For the text-containing cell, return its midpoint in [X, Y] coordinate format. 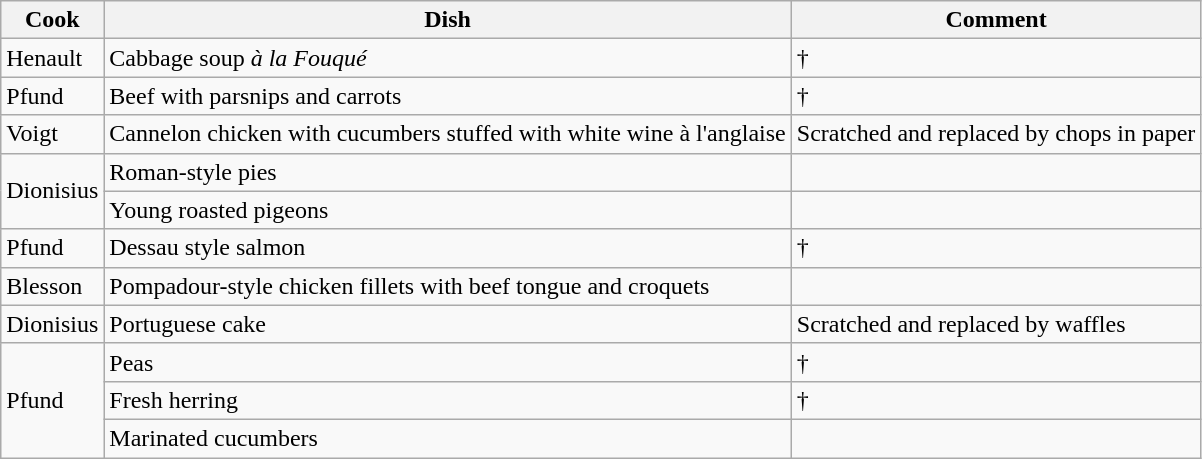
Voigt [52, 134]
Portuguese cake [448, 324]
Blesson [52, 286]
Pompadour-style chicken fillets with beef tongue and croquets [448, 286]
Fresh herring [448, 400]
Cabbage soup à la Fouqué [448, 58]
Dessau style salmon [448, 248]
Cannelon chicken with cucumbers stuffed with white wine à l'anglaise [448, 134]
Henault [52, 58]
Marinated cucumbers [448, 438]
Dish [448, 20]
Peas [448, 362]
Comment [996, 20]
Cook [52, 20]
Roman-style pies [448, 172]
Scratched and replaced by waffles [996, 324]
Scratched and replaced by chops in paper [996, 134]
Young roasted pigeons [448, 210]
Beef with parsnips and carrots [448, 96]
